Search for the cell housing the specified text and yield its [X, Y] center coordinate. 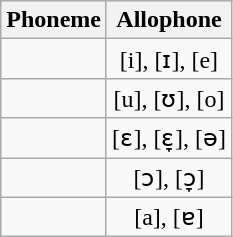
[u], [ʊ], [o] [168, 98]
[ɔ], [ɔ̞] [168, 178]
[i], [ɪ], [e] [168, 59]
Allophone [168, 20]
[a], [ɐ] [168, 217]
[ɛ], [ɛ̞], [ə] [168, 138]
Phoneme [54, 20]
